For the text-containing cell, return its midpoint in (X, Y) coordinate format. 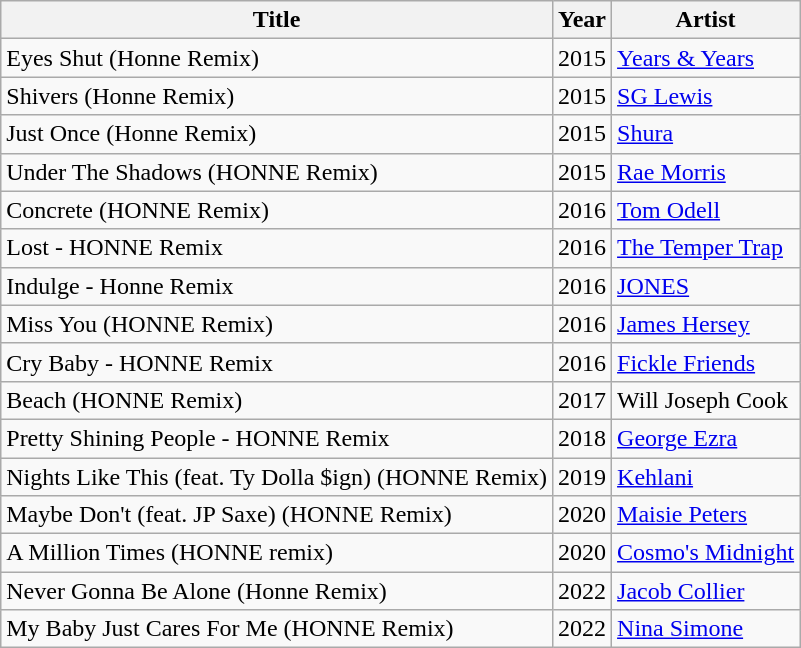
Fickle Friends (706, 362)
Beach (HONNE Remix) (277, 400)
Rae Morris (706, 172)
Jacob Collier (706, 591)
Will Joseph Cook (706, 400)
JONES (706, 286)
The Temper Trap (706, 248)
Under The Shadows (HONNE Remix) (277, 172)
Nina Simone (706, 629)
Indulge - Honne Remix (277, 286)
2019 (582, 477)
Concrete (HONNE Remix) (277, 210)
My Baby Just Cares For Me (HONNE Remix) (277, 629)
Tom Odell (706, 210)
Maisie Peters (706, 515)
2018 (582, 438)
George Ezra (706, 438)
Eyes Shut (Honne Remix) (277, 58)
Lost - HONNE Remix (277, 248)
2017 (582, 400)
Nights Like This (feat. Ty Dolla $ign) (HONNE Remix) (277, 477)
Years & Years (706, 58)
James Hersey (706, 324)
Miss You (HONNE Remix) (277, 324)
Shura (706, 134)
Maybe Don't (feat. JP Saxe) (HONNE Remix) (277, 515)
Kehlani (706, 477)
Title (277, 20)
SG Lewis (706, 96)
Artist (706, 20)
Year (582, 20)
Never Gonna Be Alone (Honne Remix) (277, 591)
Cry Baby - HONNE Remix (277, 362)
Pretty Shining People - HONNE Remix (277, 438)
Cosmo's Midnight (706, 553)
A Million Times (HONNE remix) (277, 553)
Shivers (Honne Remix) (277, 96)
Just Once (Honne Remix) (277, 134)
